Extract the (X, Y) coordinate from the center of the cell holding the provided text.  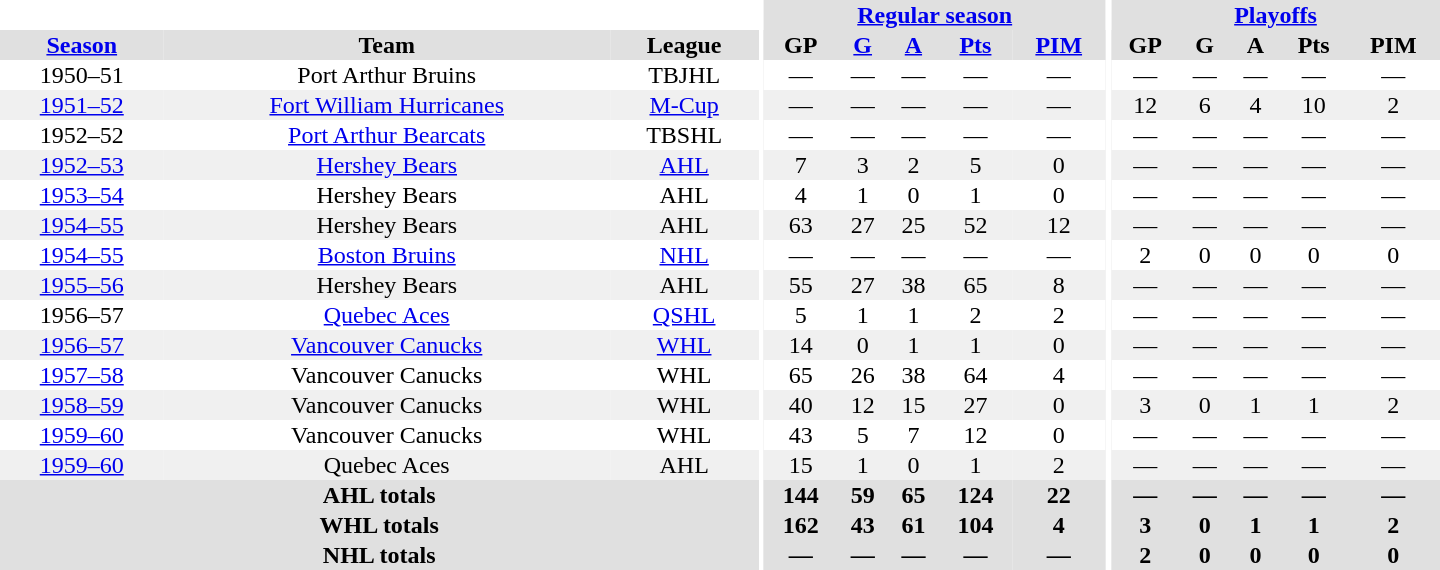
40 (800, 405)
1952–52 (82, 135)
25 (914, 225)
Port Arthur Bruins (387, 75)
WHL totals (379, 525)
144 (800, 495)
8 (1058, 285)
1950–51 (82, 75)
1955–56 (82, 285)
124 (976, 495)
63 (800, 225)
22 (1058, 495)
TBSHL (684, 135)
Boston Bruins (387, 255)
NHL (684, 255)
TBJHL (684, 75)
Season (82, 45)
104 (976, 525)
64 (976, 375)
1958–59 (82, 405)
1951–52 (82, 105)
162 (800, 525)
26 (862, 375)
14 (800, 345)
Team (387, 45)
6 (1204, 105)
55 (800, 285)
61 (914, 525)
10 (1314, 105)
Regular season (934, 15)
52 (976, 225)
1957–58 (82, 375)
1953–54 (82, 195)
NHL totals (379, 555)
Fort William Hurricanes (387, 105)
AHL totals (379, 495)
M-Cup (684, 105)
Port Arthur Bearcats (387, 135)
QSHL (684, 315)
59 (862, 495)
Playoffs (1276, 15)
League (684, 45)
1952–53 (82, 165)
